Locate the cell with the specified text and output its [X, Y] center coordinate. 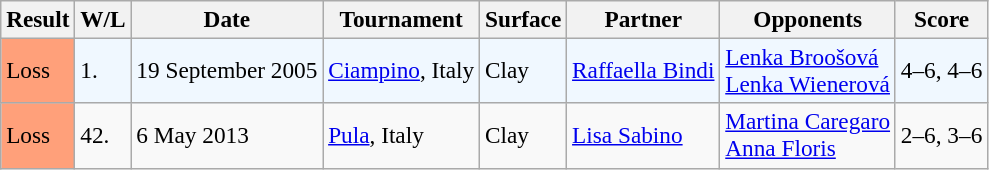
Lenka Broošová Lenka Wienerová [808, 70]
Lisa Sabino [644, 136]
4–6, 4–6 [941, 70]
Raffaella Bindi [644, 70]
Ciampino, Italy [402, 70]
42. [103, 136]
Partner [644, 19]
Martina Caregaro Anna Floris [808, 136]
2–6, 3–6 [941, 136]
6 May 2013 [227, 136]
1. [103, 70]
Opponents [808, 19]
Result [38, 19]
Surface [524, 19]
Tournament [402, 19]
Score [941, 19]
Date [227, 19]
Pula, Italy [402, 136]
W/L [103, 19]
19 September 2005 [227, 70]
